For the text-containing cell, return its midpoint in (X, Y) coordinate format. 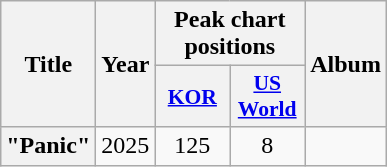
125 (192, 146)
"Panic" (48, 146)
Year (126, 64)
USWorld (268, 96)
Title (48, 64)
2025 (126, 146)
Peak chart positions (230, 34)
KOR (192, 96)
8 (268, 146)
Album (346, 64)
